For the text-containing cell, return its midpoint in [X, Y] coordinate format. 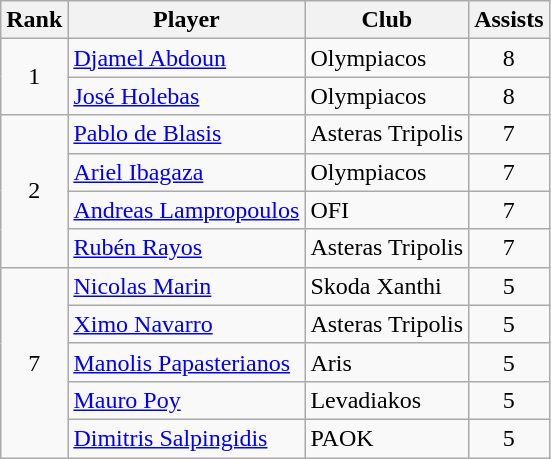
Ximo Navarro [186, 324]
2 [34, 191]
Player [186, 20]
Mauro Poy [186, 400]
Assists [509, 20]
Nicolas Marin [186, 286]
Djamel Abdoun [186, 58]
Skoda Xanthi [387, 286]
PAOK [387, 438]
Club [387, 20]
Dimitris Salpingidis [186, 438]
José Holebas [186, 96]
Rubén Rayos [186, 248]
Andreas Lampropoulos [186, 210]
1 [34, 77]
Levadiakos [387, 400]
Manolis Papasterianos [186, 362]
Pablo de Blasis [186, 134]
OFI [387, 210]
Aris [387, 362]
Rank [34, 20]
Ariel Ibagaza [186, 172]
